Identify which cell holds the provided text, then report its [x, y] central coordinate. 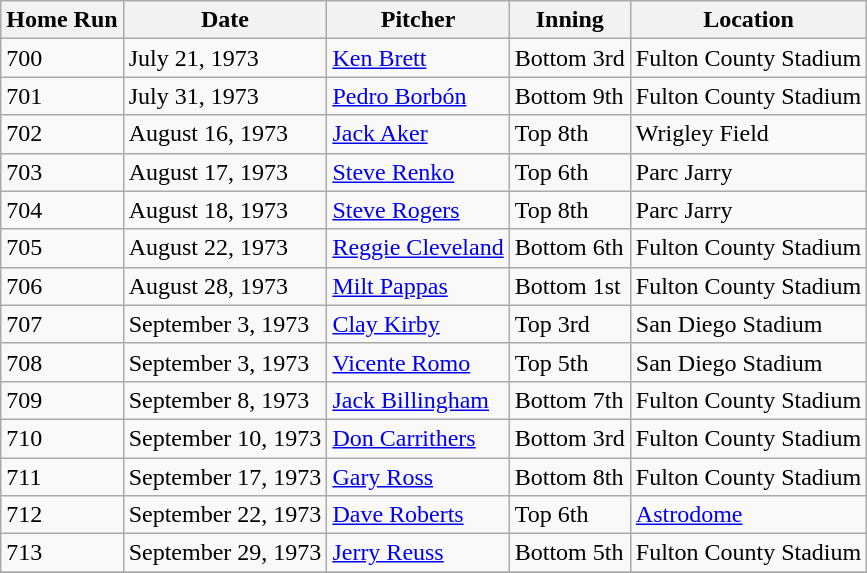
July 21, 1973 [225, 58]
Pitcher [418, 20]
Steve Rogers [418, 210]
July 31, 1973 [225, 96]
Milt Pappas [418, 286]
Location [748, 20]
Bottom 5th [570, 553]
September 8, 1973 [225, 400]
704 [62, 210]
Bottom 8th [570, 477]
709 [62, 400]
Bottom 9th [570, 96]
September 17, 1973 [225, 477]
710 [62, 438]
Jerry Reuss [418, 553]
August 17, 1973 [225, 172]
705 [62, 248]
713 [62, 553]
703 [62, 172]
Wrigley Field [748, 134]
706 [62, 286]
August 18, 1973 [225, 210]
Don Carrithers [418, 438]
Home Run [62, 20]
Bottom 7th [570, 400]
Pedro Borbón [418, 96]
Clay Kirby [418, 324]
Inning [570, 20]
August 28, 1973 [225, 286]
Top 5th [570, 362]
Gary Ross [418, 477]
Bottom 6th [570, 248]
701 [62, 96]
712 [62, 515]
September 29, 1973 [225, 553]
Bottom 1st [570, 286]
707 [62, 324]
September 10, 1973 [225, 438]
702 [62, 134]
Date [225, 20]
Vicente Romo [418, 362]
Jack Billingham [418, 400]
Astrodome [748, 515]
Jack Aker [418, 134]
Top 3rd [570, 324]
September 22, 1973 [225, 515]
August 22, 1973 [225, 248]
Steve Renko [418, 172]
Reggie Cleveland [418, 248]
700 [62, 58]
August 16, 1973 [225, 134]
711 [62, 477]
Ken Brett [418, 58]
708 [62, 362]
Dave Roberts [418, 515]
